Output the [X, Y] coordinate of the center of the cell containing the given text.  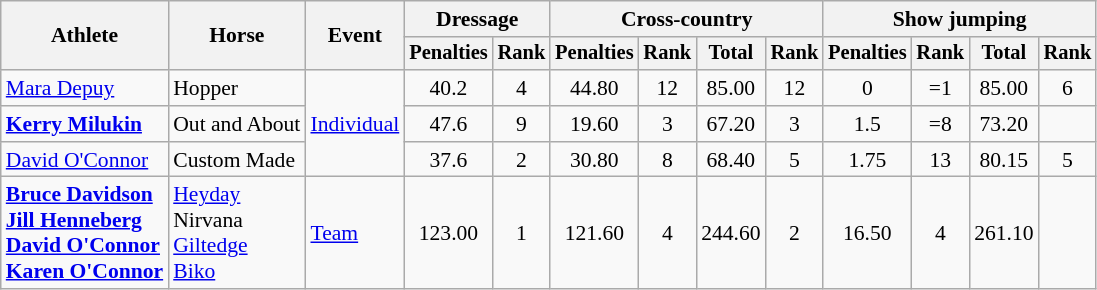
68.40 [730, 160]
1 [522, 233]
HeydayNirvanaGiltedgeBiko [236, 233]
37.6 [448, 160]
Kerry Milukin [84, 124]
1.75 [867, 160]
Bruce DavidsonJill HennebergDavid O'ConnorKaren O'Connor [84, 233]
Team [354, 233]
40.2 [448, 88]
Hopper [236, 88]
67.20 [730, 124]
44.80 [594, 88]
244.60 [730, 233]
9 [522, 124]
8 [668, 160]
Out and About [236, 124]
Show jumping [960, 19]
80.15 [1004, 160]
Dressage [477, 19]
47.6 [448, 124]
0 [867, 88]
1.5 [867, 124]
=8 [940, 124]
Custom Made [236, 160]
David O'Connor [84, 160]
Mara Depuy [84, 88]
19.60 [594, 124]
Event [354, 36]
13 [940, 160]
6 [1068, 88]
121.60 [594, 233]
=1 [940, 88]
Athlete [84, 36]
Cross-country [686, 19]
16.50 [867, 233]
Individual [354, 124]
261.10 [1004, 233]
73.20 [1004, 124]
123.00 [448, 233]
Horse [236, 36]
30.80 [594, 160]
